Identify which cell holds the provided text, then report its (X, Y) central coordinate. 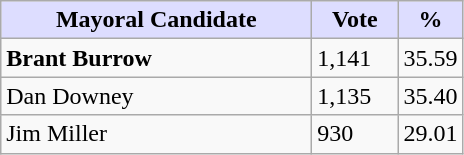
Vote (355, 20)
Brant Burrow (156, 58)
1,141 (355, 58)
% (430, 20)
930 (355, 134)
Dan Downey (156, 96)
1,135 (355, 96)
Jim Miller (156, 134)
35.59 (430, 58)
35.40 (430, 96)
Mayoral Candidate (156, 20)
29.01 (430, 134)
